Identify which cell holds the provided text, then report its (X, Y) central coordinate. 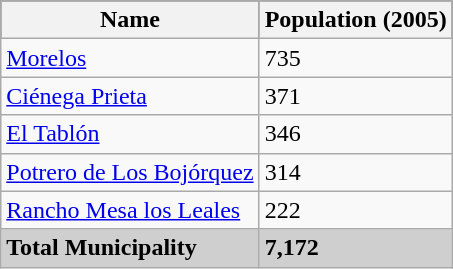
Ciénega Prieta (130, 96)
7,172 (356, 248)
222 (356, 210)
Rancho Mesa los Leales (130, 210)
Population (2005) (356, 20)
735 (356, 58)
346 (356, 134)
Total Municipality (130, 248)
El Tablón (130, 134)
Potrero de Los Bojórquez (130, 172)
Name (130, 20)
Morelos (130, 58)
314 (356, 172)
371 (356, 96)
